Identify which cell holds the provided text, then report its [x, y] central coordinate. 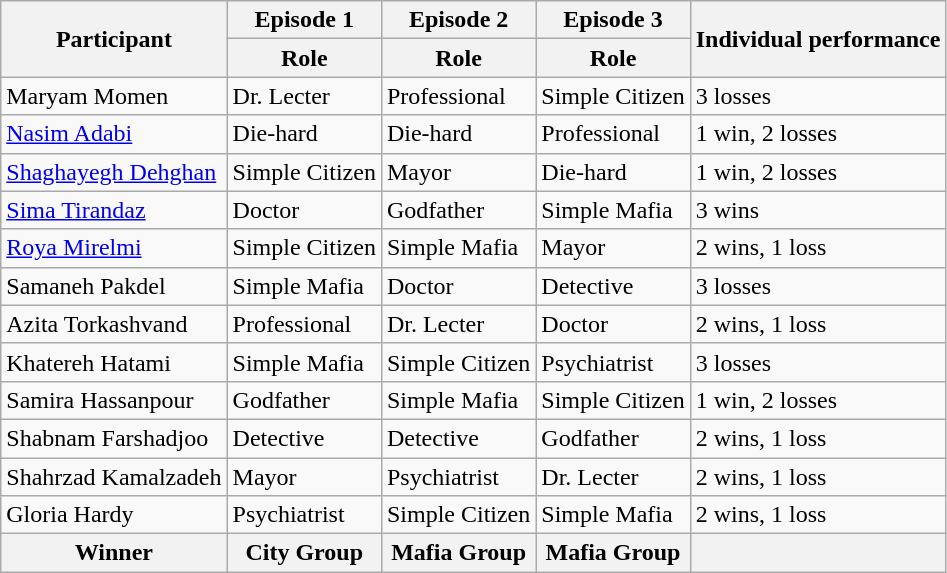
Azita Torkashvand [114, 324]
Episode 1 [304, 20]
Shabnam Farshadjoo [114, 438]
Nasim Adabi [114, 134]
Shahrzad Kamalzadeh [114, 477]
3 wins [818, 210]
Episode 3 [613, 20]
Samaneh Pakdel [114, 286]
Individual performance [818, 39]
Episode 2 [458, 20]
Khatereh Hatami [114, 362]
Shaghayegh Dehghan [114, 172]
Maryam Momen [114, 96]
Gloria Hardy [114, 515]
City Group [304, 553]
Samira Hassanpour [114, 400]
Winner [114, 553]
Participant [114, 39]
Roya Mirelmi [114, 248]
Sima Tirandaz [114, 210]
